Capture the cell that displays the provided text and extract its [X, Y] central coordinate. 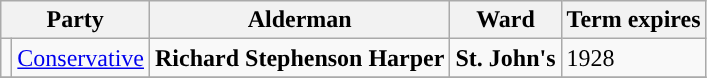
Richard Stephenson Harper [300, 58]
Conservative [81, 58]
Term expires [634, 20]
St. John's [506, 58]
Ward [506, 20]
Party [76, 20]
Alderman [300, 20]
1928 [634, 58]
